Detect which cell encompasses the target text, then output its (x, y) center coordinate. 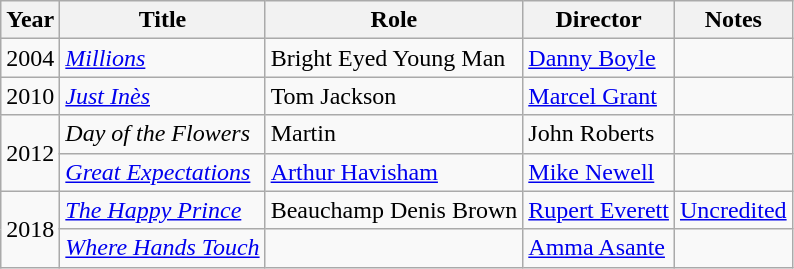
Notes (733, 20)
2004 (30, 58)
Director (599, 20)
Millions (162, 58)
Day of the Flowers (162, 134)
Arthur Havisham (394, 172)
Uncredited (733, 210)
The Happy Prince (162, 210)
Martin (394, 134)
Title (162, 20)
Tom Jackson (394, 96)
Bright Eyed Young Man (394, 58)
Beauchamp Denis Brown (394, 210)
Mike Newell (599, 172)
2012 (30, 153)
John Roberts (599, 134)
Where Hands Touch (162, 248)
Marcel Grant (599, 96)
Rupert Everett (599, 210)
Amma Asante (599, 248)
Just Inès (162, 96)
2018 (30, 229)
Year (30, 20)
Great Expectations (162, 172)
Danny Boyle (599, 58)
Role (394, 20)
2010 (30, 96)
